Scan for the cell matching the given text and deliver its [x, y] coordinate at center. 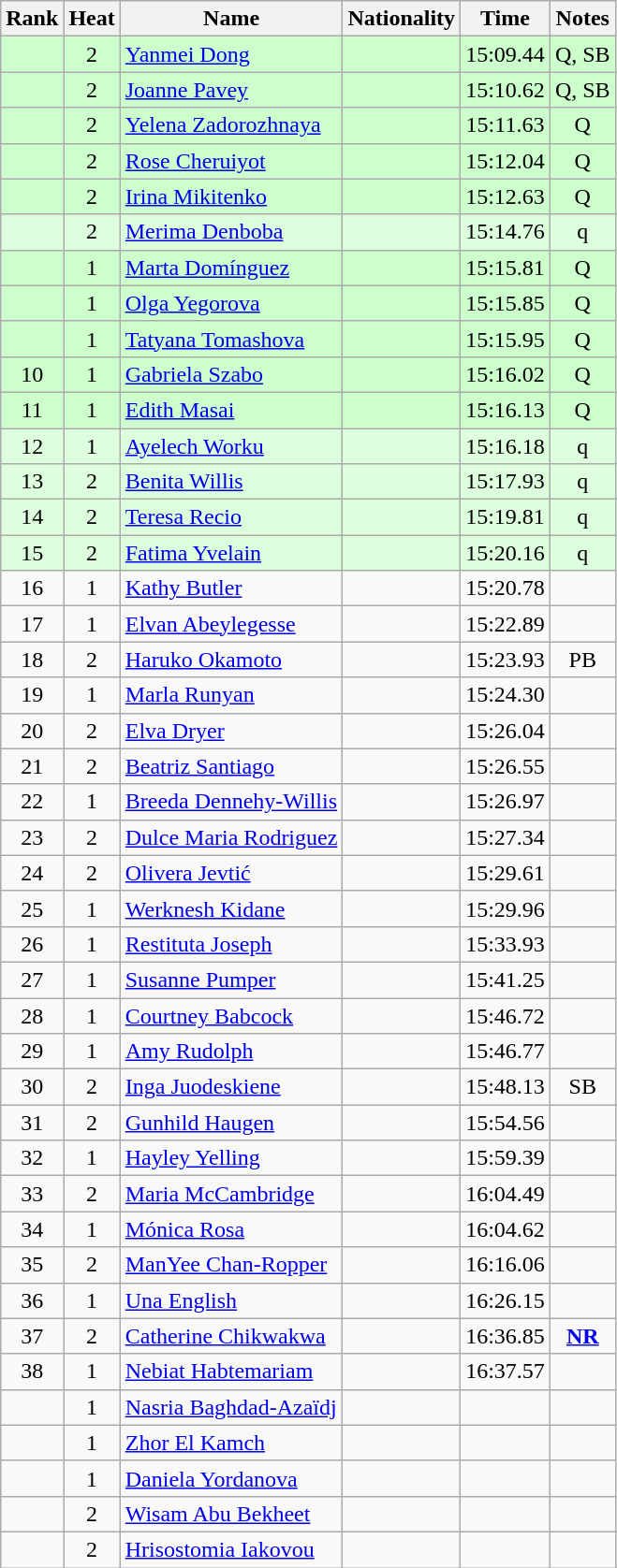
13 [32, 482]
14 [32, 517]
Rose Cheruiyot [231, 161]
Una English [231, 1300]
Marta Domínguez [231, 268]
15:23.93 [506, 660]
15:10.62 [506, 90]
12 [32, 446]
15:41.25 [506, 980]
15:46.77 [506, 1052]
11 [32, 410]
15:14.76 [506, 232]
Amy Rudolph [231, 1052]
35 [32, 1265]
Edith Masai [231, 410]
25 [32, 908]
30 [32, 1087]
Olivera Jevtić [231, 873]
15:20.16 [506, 553]
15:29.61 [506, 873]
Hrisostomia Iakovou [231, 1549]
Wisam Abu Bekheet [231, 1514]
PB [582, 660]
Ayelech Worku [231, 446]
15:09.44 [506, 54]
Olga Yegorova [231, 303]
Tatyana Tomashova [231, 339]
33 [32, 1194]
Teresa Recio [231, 517]
15:26.04 [506, 731]
Dulce Maria Rodriguez [231, 837]
26 [32, 944]
15:12.04 [506, 161]
Werknesh Kidane [231, 908]
Gunhild Haugen [231, 1123]
15:26.97 [506, 802]
15:20.78 [506, 588]
34 [32, 1229]
Yanmei Dong [231, 54]
36 [32, 1300]
15:26.55 [506, 766]
Merima Denboba [231, 232]
15:46.72 [506, 1015]
16:37.57 [506, 1372]
29 [32, 1052]
Inga Juodeskiene [231, 1087]
15 [32, 553]
21 [32, 766]
27 [32, 980]
Catherine Chikwakwa [231, 1336]
Time [506, 19]
32 [32, 1158]
17 [32, 624]
Benita Willis [231, 482]
Nebiat Habtemariam [231, 1372]
31 [32, 1123]
Yelena Zadorozhnaya [231, 125]
15:48.13 [506, 1087]
16:04.62 [506, 1229]
15:59.39 [506, 1158]
15:15.81 [506, 268]
19 [32, 695]
Notes [582, 19]
15:15.95 [506, 339]
15:22.89 [506, 624]
Haruko Okamoto [231, 660]
16 [32, 588]
Nationality [402, 19]
Elvan Abeylegesse [231, 624]
Heat [92, 19]
Rank [32, 19]
Beatriz Santiago [231, 766]
15:11.63 [506, 125]
Susanne Pumper [231, 980]
16:26.15 [506, 1300]
15:27.34 [506, 837]
Maria McCambridge [231, 1194]
20 [32, 731]
Daniela Yordanova [231, 1478]
Name [231, 19]
Fatima Yvelain [231, 553]
Nasria Baghdad-Azaïdj [231, 1407]
Kathy Butler [231, 588]
Gabriela Szabo [231, 374]
15:15.85 [506, 303]
ManYee Chan-Ropper [231, 1265]
15:16.13 [506, 410]
Marla Runyan [231, 695]
16:04.49 [506, 1194]
15:19.81 [506, 517]
38 [32, 1372]
15:16.02 [506, 374]
Restituta Joseph [231, 944]
Joanne Pavey [231, 90]
28 [32, 1015]
Breeda Dennehy-Willis [231, 802]
15:24.30 [506, 695]
15:54.56 [506, 1123]
16:16.06 [506, 1265]
Zhor El Kamch [231, 1443]
18 [32, 660]
Hayley Yelling [231, 1158]
NR [582, 1336]
15:33.93 [506, 944]
Mónica Rosa [231, 1229]
15:17.93 [506, 482]
Elva Dryer [231, 731]
Irina Mikitenko [231, 196]
15:16.18 [506, 446]
15:12.63 [506, 196]
10 [32, 374]
22 [32, 802]
15:29.96 [506, 908]
Courtney Babcock [231, 1015]
37 [32, 1336]
SB [582, 1087]
23 [32, 837]
16:36.85 [506, 1336]
24 [32, 873]
